Detect which cell encompasses the target text, then output its (X, Y) center coordinate. 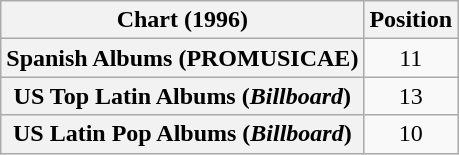
Spanish Albums (PROMUSICAE) (182, 58)
13 (411, 96)
Position (411, 20)
US Latin Pop Albums (Billboard) (182, 134)
10 (411, 134)
Chart (1996) (182, 20)
US Top Latin Albums (Billboard) (182, 96)
11 (411, 58)
